Determine the (x, y) coordinate at the center of the cell enclosing the given text.  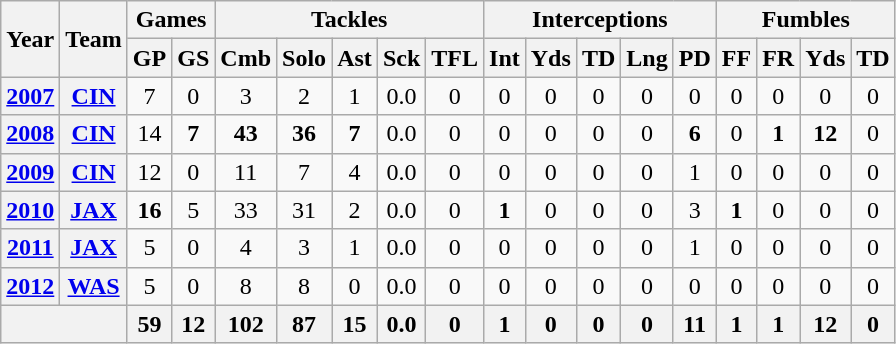
GS (194, 58)
Team (94, 39)
FR (778, 58)
PD (694, 58)
43 (246, 134)
FF (736, 58)
2012 (30, 286)
Year (30, 39)
59 (149, 324)
2010 (30, 210)
14 (149, 134)
2007 (30, 96)
Solo (304, 58)
Interceptions (600, 20)
33 (246, 210)
Games (170, 20)
Tackles (350, 20)
2011 (30, 248)
31 (304, 210)
6 (694, 134)
2008 (30, 134)
102 (246, 324)
Cmb (246, 58)
Ast (355, 58)
Lng (647, 58)
Int (505, 58)
16 (149, 210)
TFL (455, 58)
87 (304, 324)
GP (149, 58)
36 (304, 134)
Sck (401, 58)
WAS (94, 286)
2009 (30, 172)
Fumbles (806, 20)
15 (355, 324)
